Extract the (x, y) coordinate from the center of the cell holding the provided text.  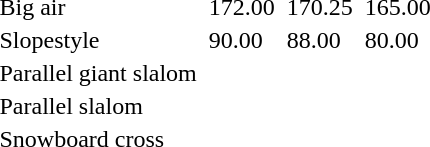
90.00 (242, 40)
88.00 (320, 40)
